Pinpoint the cell where the given text exists, returning its (X, Y) midpoint coordinate. 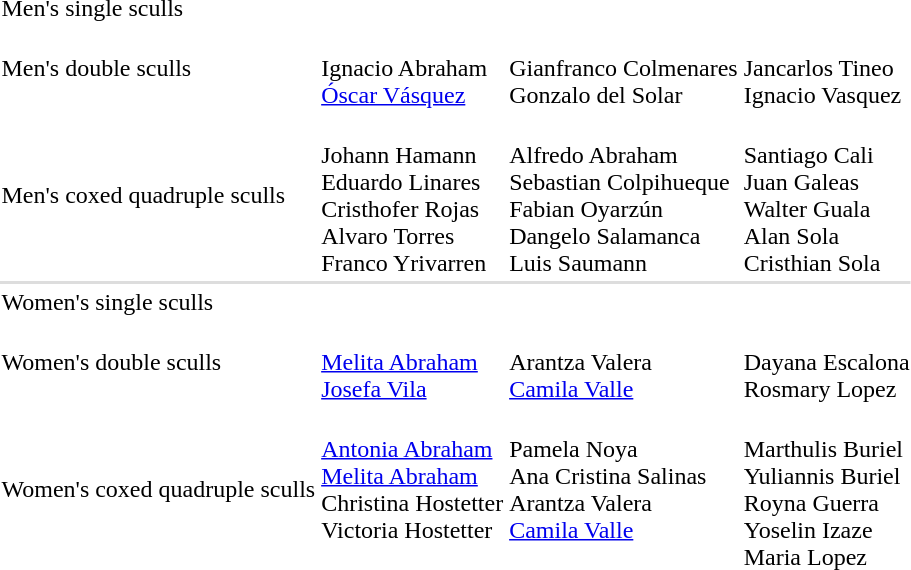
Women's double sculls (158, 362)
Dayana EscalonaRosmary Lopez (826, 362)
Arantza ValeraCamila Valle (624, 362)
Ignacio AbrahamÓscar Vásquez (412, 68)
Santiago CaliJuan GaleasWalter GualaAlan SolaCristhian Sola (826, 196)
Women's single sculls (158, 302)
Men's double sculls (158, 68)
Johann HamannEduardo LinaresCristhofer RojasAlvaro TorresFranco Yrivarren (412, 196)
Gianfranco ColmenaresGonzalo del Solar (624, 68)
Alfredo AbrahamSebastian ColpihuequeFabian OyarzúnDangelo SalamancaLuis Saumann (624, 196)
Men's coxed quadruple sculls (158, 196)
Melita AbrahamJosefa Vila (412, 362)
Jancarlos TineoIgnacio Vasquez (826, 68)
